Return [x, y] of the center of cell containing provided text 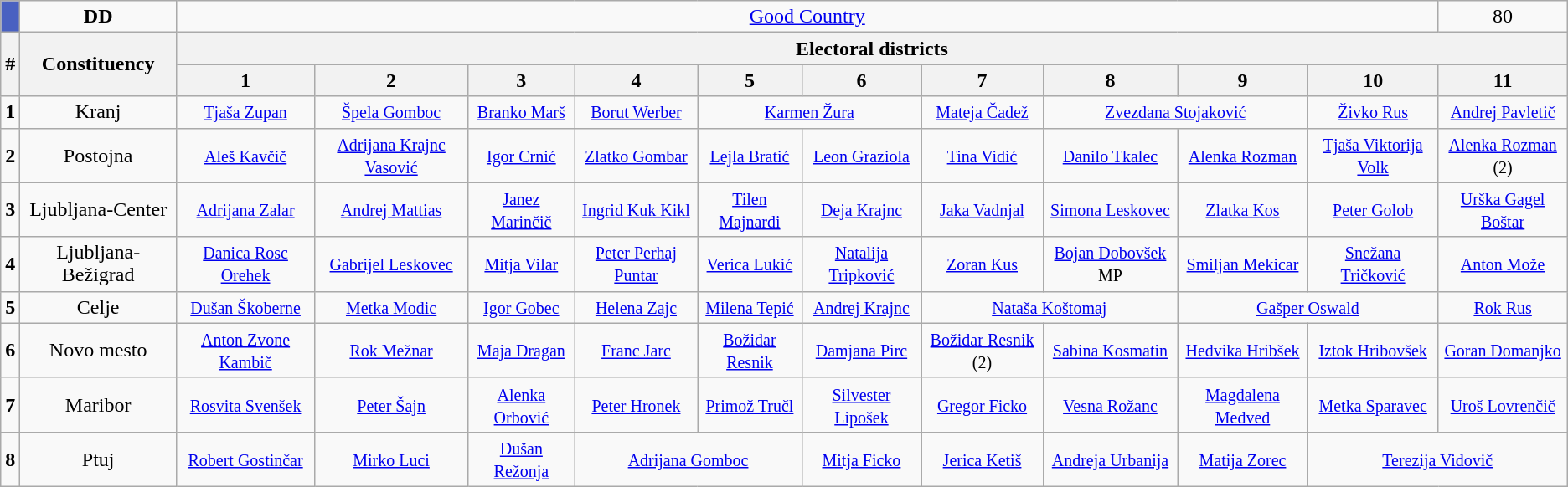
Rosvita Svenšek [246, 405]
Primož Tručl [750, 405]
Andreja Urbanija [1111, 459]
Helena Zajc [637, 307]
Vesna Rožanc [1111, 405]
Simona Leskovec [1111, 209]
Kranj [99, 112]
Rok Mežnar [392, 350]
Bojan Dobovšek MP [1111, 264]
Danica Rosc Orehek [246, 264]
Sabina Kosmatin [1111, 350]
Karmen Žura [809, 112]
Andrej Mattias [392, 209]
80 [1503, 17]
Tilen Majnardi [750, 209]
Jaka Vadnjal [982, 209]
DD [99, 17]
Zoran Kus [982, 264]
Good Country [807, 17]
Tjaša Viktorija Volk [1373, 156]
Mitja Vilar [522, 264]
Celje [99, 307]
Constituency [99, 64]
Mitja Ficko [861, 459]
Božidar Resnik [750, 350]
Electoral districts [873, 49]
Alenka Rozman [1243, 156]
Zvezdana Stojaković [1175, 112]
Janez Marinčič [522, 209]
Zlatko Gombar [637, 156]
Mateja Čadež [982, 112]
Silvester Lipošek [861, 405]
Damjana Pirc [861, 350]
Andrej Krajnc [861, 307]
Igor Gobec [522, 307]
Borut Werber [637, 112]
Anton Zvone Kambič [246, 350]
Danilo Tkalec [1111, 156]
Gašper Oswald [1308, 307]
Metka Modic [392, 307]
Smiljan Mekicar [1243, 264]
Novo mesto [99, 350]
Uroš Lovrenčič [1503, 405]
Adrijana Krajnc Vasović [392, 156]
# [10, 64]
Zlatka Kos [1243, 209]
Magdalena Medved [1243, 405]
Alenka Orbović [522, 405]
Goran Domanjko [1503, 350]
Alenka Rozman (2) [1503, 156]
Igor Crnić [522, 156]
Adrijana Gomboc [689, 459]
Branko Marš [522, 112]
Živko Rus [1373, 112]
Matija Zorec [1243, 459]
Leon Graziola [861, 156]
Špela Gomboc [392, 112]
Postojna [99, 156]
Jerica Ketiš [982, 459]
10 [1373, 80]
Tina Vidić [982, 156]
Natalija Tripković [861, 264]
Verica Lukić [750, 264]
Peter Hronek [637, 405]
Božidar Resnik (2) [982, 350]
Iztok Hribovšek [1373, 350]
Deja Krajnc [861, 209]
Aleš Kavčič [246, 156]
11 [1503, 80]
Robert Gostinčar [246, 459]
Peter Golob [1373, 209]
Adrijana Zalar [246, 209]
Maribor [99, 405]
Ingrid Kuk Kikl [637, 209]
Peter Perhaj Puntar [637, 264]
Gregor Ficko [982, 405]
Tjaša Zupan [246, 112]
Ljubljana-Bežigrad [99, 264]
Lejla Bratić [750, 156]
9 [1243, 80]
Anton Može [1503, 264]
Terezija Vidovič [1437, 459]
Gabrijel Leskovec [392, 264]
Rok Rus [1503, 307]
Urška Gagel Boštar [1503, 209]
Nataša Koštomaj [1050, 307]
Maja Dragan [522, 350]
Dušan Škoberne [246, 307]
Ljubljana-Center [99, 209]
Franc Jarc [637, 350]
Milena Tepić [750, 307]
Peter Šajn [392, 405]
Andrej Pavletič [1503, 112]
Snežana Tričković [1373, 264]
Metka Sparavec [1373, 405]
Mirko Luci [392, 459]
Ptuj [99, 459]
Dušan Režonja [522, 459]
Hedvika Hribšek [1243, 350]
